Locate the cell with the specified text and output its [X, Y] center coordinate. 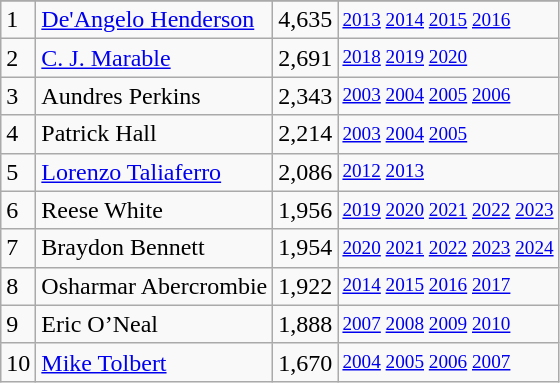
2,343 [306, 96]
4 [18, 134]
8 [18, 286]
De'Angelo Henderson [154, 20]
1,954 [306, 248]
2020 2021 2022 2023 2024 [448, 248]
3 [18, 96]
4,635 [306, 20]
2014 2015 2016 2017 [448, 286]
C. J. Marable [154, 58]
2,691 [306, 58]
2012 2013 [448, 172]
2003 2004 2005 2006 [448, 96]
2007 2008 2009 2010 [448, 324]
Reese White [154, 210]
1,670 [306, 362]
Eric O’Neal [154, 324]
2003 2004 2005 [448, 134]
10 [18, 362]
5 [18, 172]
Braydon Bennett [154, 248]
Osharmar Abercrombie [154, 286]
Mike Tolbert [154, 362]
2,214 [306, 134]
7 [18, 248]
Patrick Hall [154, 134]
2013 2014 2015 2016 [448, 20]
Lorenzo Taliaferro [154, 172]
6 [18, 210]
1,888 [306, 324]
9 [18, 324]
2019 2020 2021 2022 2023 [448, 210]
1,922 [306, 286]
2018 2019 2020 [448, 58]
2,086 [306, 172]
1 [18, 20]
Aundres Perkins [154, 96]
1,956 [306, 210]
2004 2005 2006 2007 [448, 362]
2 [18, 58]
